Identify which cell holds the provided text, then report its [X, Y] central coordinate. 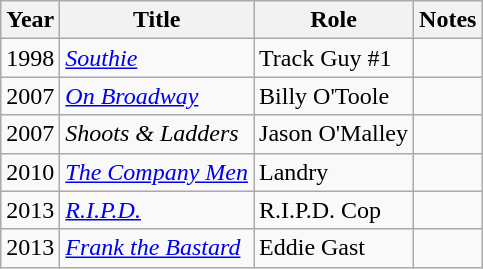
Billy O'Toole [334, 96]
The Company Men [157, 172]
Landry [334, 172]
Track Guy #1 [334, 58]
Southie [157, 58]
R.I.P.D. Cop [334, 210]
Jason O'Malley [334, 134]
Role [334, 20]
2010 [30, 172]
1998 [30, 58]
Notes [448, 20]
Eddie Gast [334, 248]
Frank the Bastard [157, 248]
Year [30, 20]
Title [157, 20]
On Broadway [157, 96]
Shoots & Ladders [157, 134]
R.I.P.D. [157, 210]
